Detect which cell encompasses the target text, then output its (x, y) center coordinate. 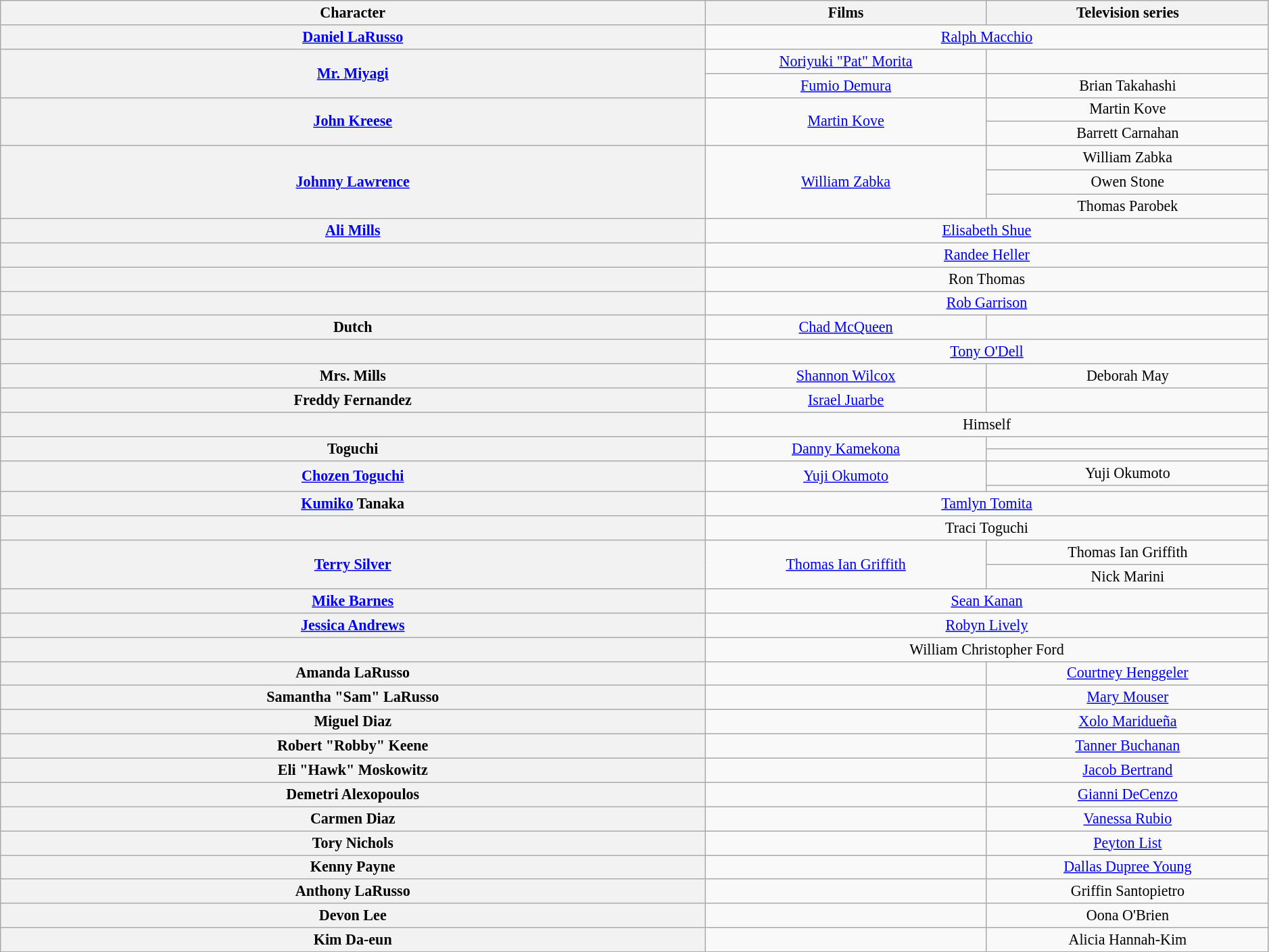
Gianni DeCenzo (1128, 794)
Daniel LaRusso (353, 37)
Toguchi (353, 448)
Sean Kanan (987, 600)
Kenny Payne (353, 867)
Nick Marini (1128, 576)
Chozen Toguchi (353, 476)
Mary Mouser (1128, 698)
Elisabeth Shue (987, 231)
William Christopher Ford (987, 649)
Kumiko Tanaka (353, 504)
Demetri Alexopoulos (353, 794)
Peyton List (1128, 842)
Jacob Bertrand (1128, 770)
Eli "Hawk" Moskowitz (353, 770)
Barrett Carnahan (1128, 134)
Jessica Andrews (353, 625)
Mrs. Mills (353, 376)
Thomas Parobek (1128, 206)
Miguel Diaz (353, 721)
Israel Juarbe (846, 400)
Deborah May (1128, 376)
Tory Nichols (353, 842)
Alicia Hannah-Kim (1128, 940)
Samantha "Sam" LaRusso (353, 698)
Xolo Maridueña (1128, 721)
Ron Thomas (987, 279)
Television series (1128, 12)
Oona O'Brien (1128, 915)
Tanner Buchanan (1128, 746)
Noriyuki "Pat" Morita (846, 61)
Shannon Wilcox (846, 376)
Griffin Santopietro (1128, 891)
Dutch (353, 327)
Carmen Diaz (353, 819)
Himself (987, 424)
Devon Lee (353, 915)
Owen Stone (1128, 182)
Mr. Miyagi (353, 73)
Brian Takahashi (1128, 85)
Danny Kamekona (846, 448)
Ralph Macchio (987, 37)
Terry Silver (353, 565)
Dallas Dupree Young (1128, 867)
Mike Barnes (353, 600)
Chad McQueen (846, 327)
Courtney Henggeler (1128, 673)
Freddy Fernandez (353, 400)
Anthony LaRusso (353, 891)
Tamlyn Tomita (987, 504)
Fumio Demura (846, 85)
Robert "Robby" Keene (353, 746)
Randee Heller (987, 255)
Films (846, 12)
Vanessa Rubio (1128, 819)
John Kreese (353, 122)
Robyn Lively (987, 625)
Ali Mills (353, 231)
Rob Garrison (987, 303)
Kim Da-eun (353, 940)
Traci Toguchi (987, 528)
Amanda LaRusso (353, 673)
Tony O'Dell (987, 352)
Johnny Lawrence (353, 181)
Character (353, 12)
